From the cell containing the given text, extract its center point as (X, Y) coordinate. 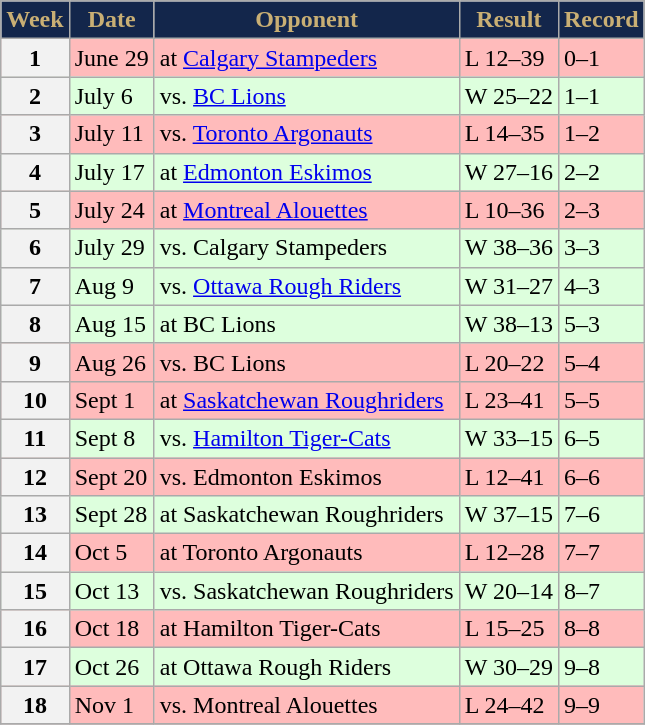
2–3 (601, 210)
July 11 (112, 134)
5–5 (601, 400)
W 38–36 (508, 248)
Oct 18 (112, 629)
W 25–22 (508, 96)
Week (35, 20)
8–8 (601, 629)
4–3 (601, 286)
vs. Ottawa Rough Riders (306, 286)
12 (35, 477)
0–1 (601, 58)
11 (35, 438)
6–5 (601, 438)
7–6 (601, 515)
L 10–36 (508, 210)
1 (35, 58)
14 (35, 553)
9–8 (601, 667)
at Ottawa Rough Riders (306, 667)
W 33–15 (508, 438)
Result (508, 20)
3 (35, 134)
Aug 15 (112, 324)
at Hamilton Tiger-Cats (306, 629)
W 27–16 (508, 172)
June 29 (112, 58)
July 24 (112, 210)
6 (35, 248)
Sept 8 (112, 438)
Oct 13 (112, 591)
Opponent (306, 20)
L 24–42 (508, 705)
Oct 5 (112, 553)
vs. Saskatchewan Roughriders (306, 591)
W 30–29 (508, 667)
3–3 (601, 248)
Nov 1 (112, 705)
1–2 (601, 134)
Aug 26 (112, 362)
at Calgary Stampeders (306, 58)
9 (35, 362)
Sept 28 (112, 515)
13 (35, 515)
18 (35, 705)
1–1 (601, 96)
at Montreal Alouettes (306, 210)
W 37–15 (508, 515)
at BC Lions (306, 324)
L 12–39 (508, 58)
8 (35, 324)
July 6 (112, 96)
Date (112, 20)
July 17 (112, 172)
at Toronto Argonauts (306, 553)
2–2 (601, 172)
Sept 1 (112, 400)
L 12–41 (508, 477)
5–3 (601, 324)
Sept 20 (112, 477)
7 (35, 286)
Oct 26 (112, 667)
Aug 9 (112, 286)
W 38–13 (508, 324)
W 20–14 (508, 591)
17 (35, 667)
vs. Hamilton Tiger-Cats (306, 438)
vs. Edmonton Eskimos (306, 477)
Record (601, 20)
July 29 (112, 248)
4 (35, 172)
vs. Calgary Stampeders (306, 248)
L 15–25 (508, 629)
7–7 (601, 553)
10 (35, 400)
W 31–27 (508, 286)
8–7 (601, 591)
16 (35, 629)
5 (35, 210)
2 (35, 96)
L 23–41 (508, 400)
5–4 (601, 362)
L 20–22 (508, 362)
vs. Montreal Alouettes (306, 705)
L 12–28 (508, 553)
9–9 (601, 705)
6–6 (601, 477)
vs. Toronto Argonauts (306, 134)
L 14–35 (508, 134)
15 (35, 591)
at Edmonton Eskimos (306, 172)
